Identify which cell holds the provided text, then report its (x, y) central coordinate. 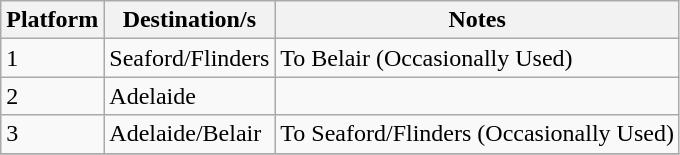
3 (52, 134)
To Belair (Occasionally Used) (478, 58)
1 (52, 58)
Platform (52, 20)
To Seaford/Flinders (Occasionally Used) (478, 134)
2 (52, 96)
Adelaide/Belair (190, 134)
Notes (478, 20)
Destination/s (190, 20)
Adelaide (190, 96)
Seaford/Flinders (190, 58)
